Determine the (x, y) coordinate at the center of the cell enclosing the given text.  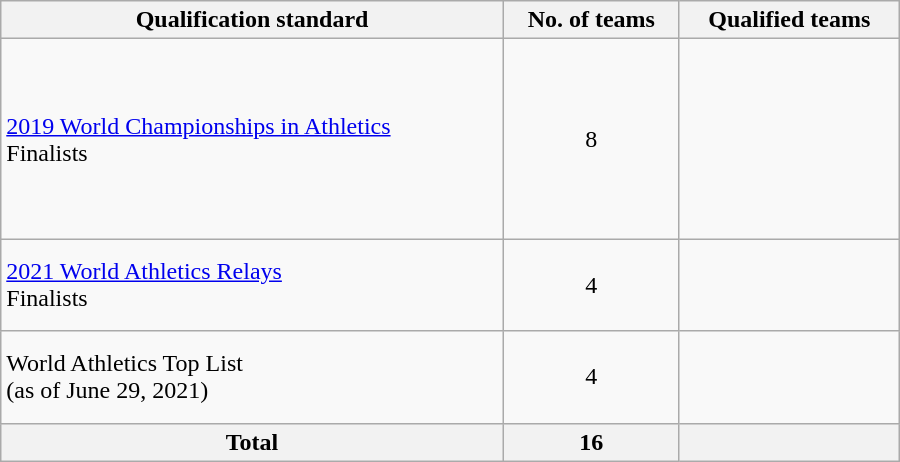
2019 World Championships in AthleticsFinalists (252, 139)
2021 World Athletics RelaysFinalists (252, 285)
Qualified teams (789, 20)
Qualification standard (252, 20)
8 (591, 139)
16 (591, 442)
Total (252, 442)
No. of teams (591, 20)
World Athletics Top List(as of June 29, 2021) (252, 377)
